Scan for the cell matching the given text and deliver its [x, y] coordinate at center. 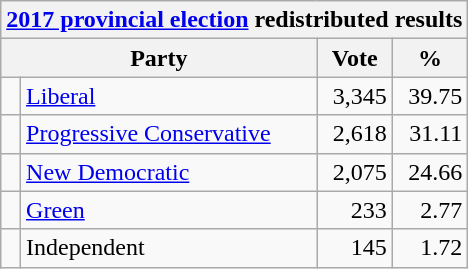
1.72 [430, 248]
Party [159, 58]
Liberal [169, 96]
New Democratic [169, 172]
Independent [169, 248]
% [430, 58]
145 [354, 248]
2017 provincial election redistributed results [234, 20]
3,345 [354, 96]
24.66 [430, 172]
Green [169, 210]
2,075 [354, 172]
233 [354, 210]
2,618 [354, 134]
39.75 [430, 96]
31.11 [430, 134]
2.77 [430, 210]
Progressive Conservative [169, 134]
Vote [354, 58]
